Capture the cell that displays the provided text and extract its [X, Y] central coordinate. 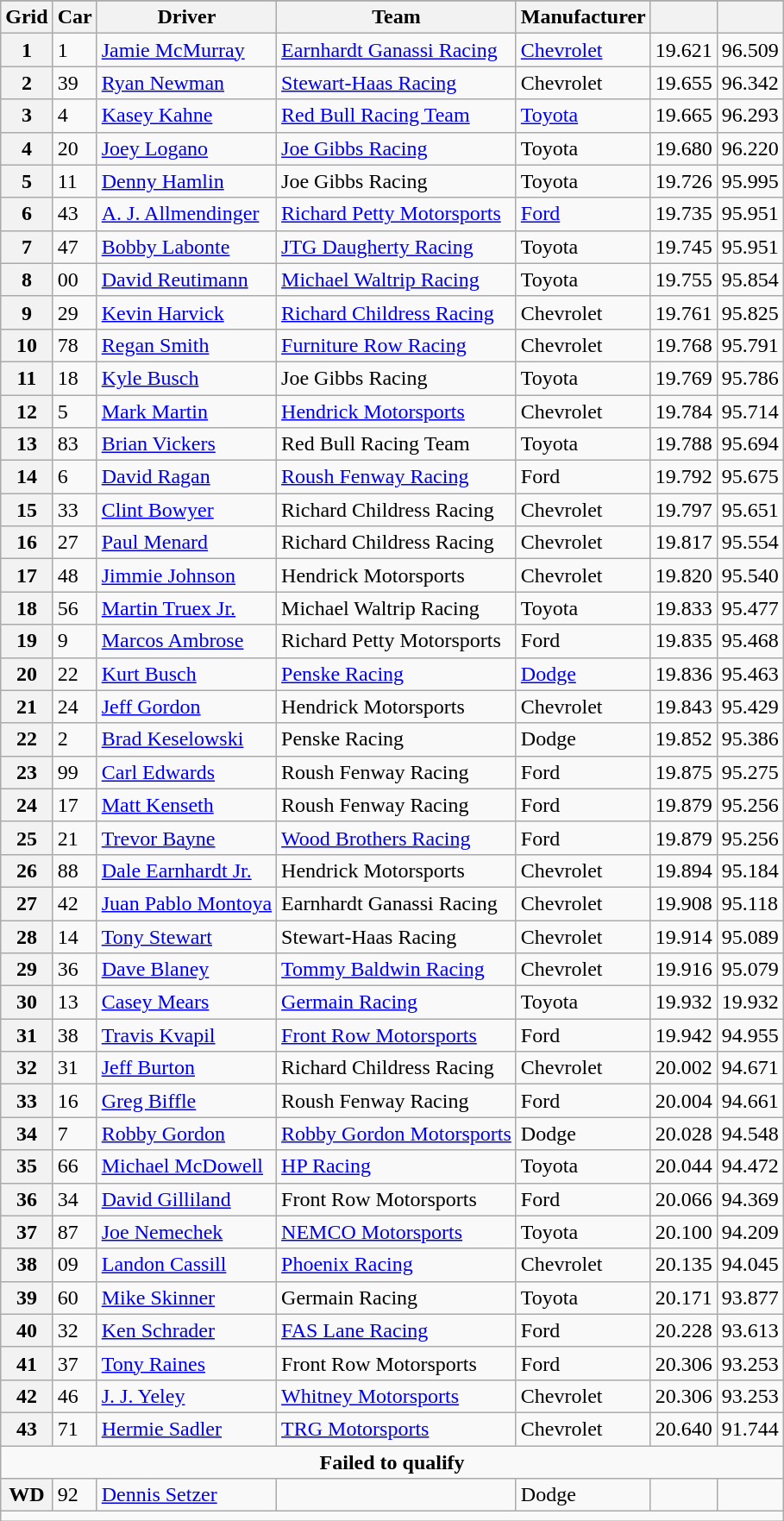
8 [27, 280]
56 [74, 608]
46 [74, 1396]
95.089 [750, 936]
Trevor Bayne [186, 838]
94.671 [750, 1068]
19.797 [683, 510]
99 [74, 772]
95.554 [750, 543]
Ken Schrader [186, 1330]
Kyle Busch [186, 378]
FAS Lane Racing [397, 1330]
Denny Hamlin [186, 181]
95.079 [750, 970]
Wood Brothers Racing [397, 838]
20.640 [683, 1429]
Failed to qualify [392, 1462]
94.955 [750, 1035]
Joey Logano [186, 148]
Furniture Row Racing [397, 345]
88 [74, 870]
20.044 [683, 1166]
Jeff Gordon [186, 707]
19.792 [683, 477]
Regan Smith [186, 345]
Casey Mears [186, 1002]
95.995 [750, 181]
WD [27, 1495]
Brian Vickers [186, 444]
15 [27, 510]
19.655 [683, 83]
19.735 [683, 214]
19.835 [683, 641]
Carl Edwards [186, 772]
48 [74, 575]
19.788 [683, 444]
Mark Martin [186, 412]
19.852 [683, 739]
20.228 [683, 1330]
19.843 [683, 707]
95.694 [750, 444]
19.914 [683, 936]
19.745 [683, 247]
Ryan Newman [186, 83]
95.854 [750, 280]
94.548 [750, 1134]
60 [74, 1298]
41 [27, 1363]
19.894 [683, 870]
David Gilliland [186, 1199]
Tony Stewart [186, 936]
Travis Kvapil [186, 1035]
10 [27, 345]
95.675 [750, 477]
66 [74, 1166]
19.820 [683, 575]
Hermie Sadler [186, 1429]
95.118 [750, 903]
Bobby Labonte [186, 247]
Whitney Motorsports [397, 1396]
28 [27, 936]
Martin Truex Jr. [186, 608]
19.784 [683, 412]
19.768 [683, 345]
Mike Skinner [186, 1298]
93.613 [750, 1330]
Robby Gordon Motorsports [397, 1134]
NEMCO Motorsports [397, 1232]
Dave Blaney [186, 970]
96.509 [750, 50]
95.825 [750, 312]
Kurt Busch [186, 674]
Manufacturer [583, 17]
20.066 [683, 1199]
19 [27, 641]
19.875 [683, 772]
20.135 [683, 1265]
78 [74, 345]
95.786 [750, 378]
19.916 [683, 970]
HP Racing [397, 1166]
91.744 [750, 1429]
35 [27, 1166]
19.817 [683, 543]
19.621 [683, 50]
3 [27, 116]
Marcos Ambrose [186, 641]
19.665 [683, 116]
Landon Cassill [186, 1265]
94.661 [750, 1101]
Paul Menard [186, 543]
19.908 [683, 903]
95.651 [750, 510]
95.791 [750, 345]
87 [74, 1232]
Team [397, 17]
20.002 [683, 1068]
Jamie McMurray [186, 50]
95.540 [750, 575]
Dennis Setzer [186, 1495]
Matt Kenseth [186, 805]
30 [27, 1002]
Driver [186, 17]
94.045 [750, 1265]
19.833 [683, 608]
95.714 [750, 412]
95.468 [750, 641]
David Ragan [186, 477]
A. J. Allmendinger [186, 214]
94.369 [750, 1199]
Phoenix Racing [397, 1265]
40 [27, 1330]
95.463 [750, 674]
Greg Biffle [186, 1101]
Robby Gordon [186, 1134]
Jimmie Johnson [186, 575]
96.342 [750, 83]
00 [74, 280]
19.726 [683, 181]
94.472 [750, 1166]
19.769 [683, 378]
Juan Pablo Montoya [186, 903]
19.755 [683, 280]
20.004 [683, 1101]
25 [27, 838]
92 [74, 1495]
19.761 [683, 312]
TRG Motorsports [397, 1429]
95.477 [750, 608]
95.429 [750, 707]
19.836 [683, 674]
JTG Daugherty Racing [397, 247]
95.184 [750, 870]
Grid [27, 17]
Clint Bowyer [186, 510]
96.220 [750, 148]
96.293 [750, 116]
David Reutimann [186, 280]
23 [27, 772]
83 [74, 444]
Michael McDowell [186, 1166]
Jeff Burton [186, 1068]
Dale Earnhardt Jr. [186, 870]
95.386 [750, 739]
J. J. Yeley [186, 1396]
20.171 [683, 1298]
20.100 [683, 1232]
47 [74, 247]
26 [27, 870]
12 [27, 412]
19.942 [683, 1035]
Kevin Harvick [186, 312]
Tony Raines [186, 1363]
Joe Nemechek [186, 1232]
20.028 [683, 1134]
94.209 [750, 1232]
Tommy Baldwin Racing [397, 970]
Car [74, 17]
Brad Keselowski [186, 739]
71 [74, 1429]
09 [74, 1265]
19.680 [683, 148]
93.877 [750, 1298]
95.275 [750, 772]
Kasey Kahne [186, 116]
